Return (x, y) of the center of cell containing provided text 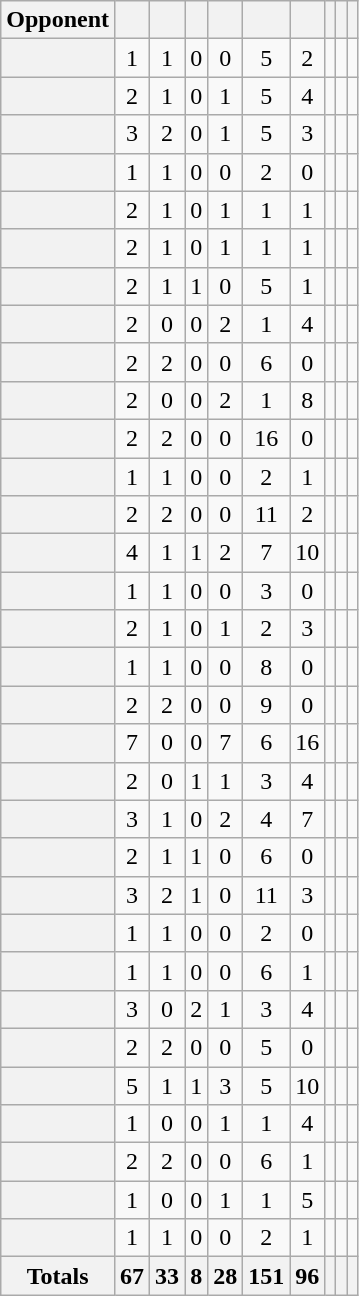
33 (168, 1276)
151 (266, 1276)
67 (132, 1276)
9 (266, 705)
96 (308, 1276)
Totals (58, 1276)
Opponent (58, 20)
28 (226, 1276)
